Provide the (x, y) coordinate of the cell's center where the given text is located.  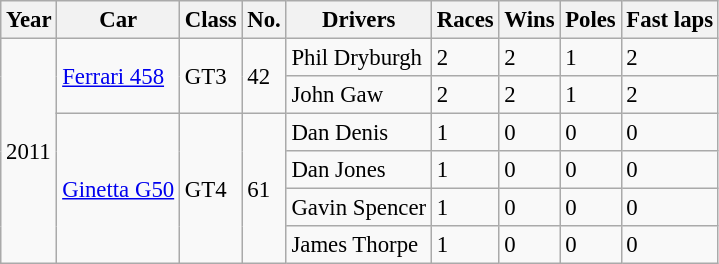
No. (264, 20)
Dan Denis (358, 133)
Races (465, 20)
Ferrari 458 (118, 76)
Drivers (358, 20)
Poles (590, 20)
Dan Jones (358, 170)
GT3 (210, 76)
Fast laps (670, 20)
Year (29, 20)
Gavin Spencer (358, 208)
Class (210, 20)
John Gaw (358, 95)
42 (264, 76)
Ginetta G50 (118, 189)
Phil Dryburgh (358, 58)
Car (118, 20)
Wins (530, 20)
GT4 (210, 189)
61 (264, 189)
James Thorpe (358, 245)
